Return [X, Y] of the center of cell containing provided text 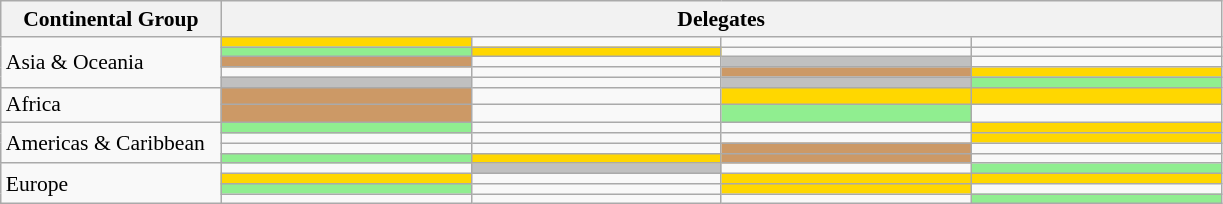
Continental Group [111, 19]
Americas & Caribbean [111, 143]
Asia & Oceania [111, 62]
Europe [111, 184]
Delegates [721, 19]
Africa [111, 105]
